Locate the cell with the specified text and output its (X, Y) center coordinate. 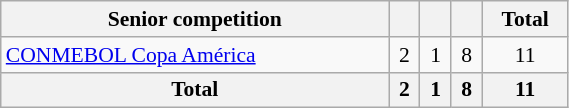
CONMEBOL Copa América (195, 55)
Senior competition (195, 19)
